Detect which cell encompasses the target text, then output its (x, y) center coordinate. 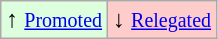
↑ Promoted (54, 20)
↓ Relegated (162, 20)
